For the text-containing cell, return its midpoint in (x, y) coordinate format. 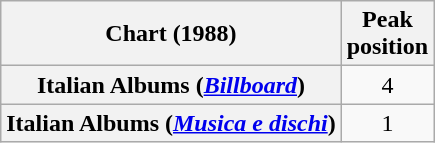
Chart (1988) (171, 34)
Italian Albums (Musica e dischi) (171, 123)
1 (387, 123)
4 (387, 85)
Peakposition (387, 34)
Italian Albums (Billboard) (171, 85)
